Pinpoint the cell where the given text exists, returning its [x, y] midpoint coordinate. 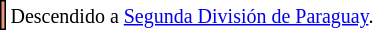
Descendido a Segunda División de Paraguay. [192, 15]
